Scan for the cell matching the given text and deliver its (X, Y) coordinate at center. 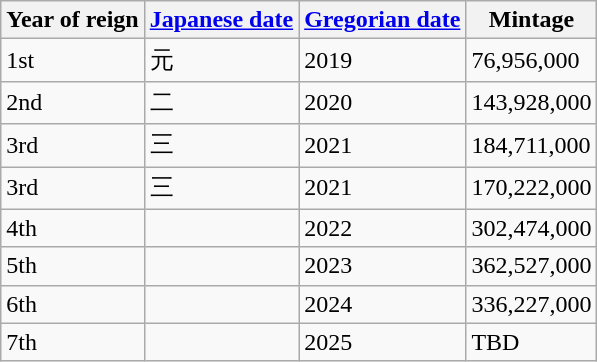
2022 (382, 228)
2023 (382, 266)
5th (72, 266)
TBD (532, 342)
2019 (382, 60)
184,711,000 (532, 146)
Mintage (532, 20)
7th (72, 342)
元 (221, 60)
336,227,000 (532, 304)
二 (221, 102)
170,222,000 (532, 188)
2024 (382, 304)
Gregorian date (382, 20)
Year of reign (72, 20)
2025 (382, 342)
302,474,000 (532, 228)
2020 (382, 102)
1st (72, 60)
4th (72, 228)
6th (72, 304)
Japanese date (221, 20)
2nd (72, 102)
362,527,000 (532, 266)
143,928,000 (532, 102)
76,956,000 (532, 60)
